Determine the [X, Y] coordinate at the center of the cell enclosing the given text.  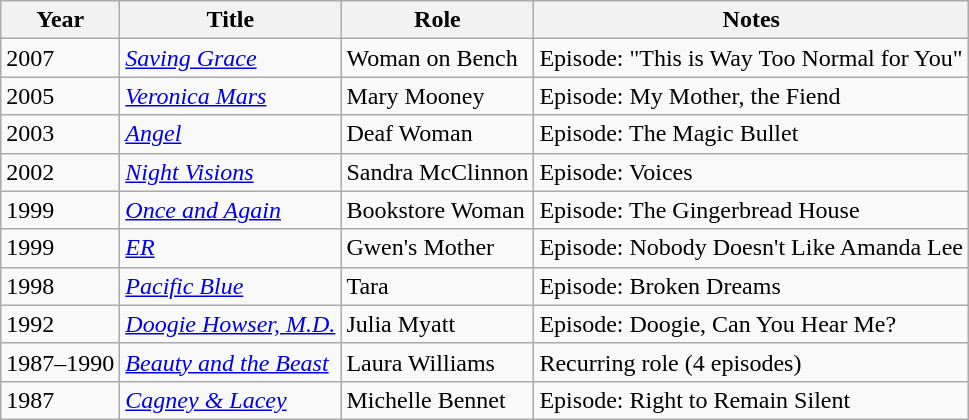
Year [60, 20]
Episode: Broken Dreams [752, 286]
Notes [752, 20]
2007 [60, 58]
Mary Mooney [438, 96]
Once and Again [230, 210]
Episode: The Magic Bullet [752, 134]
Doogie Howser, M.D. [230, 324]
Episode: The Gingerbread House [752, 210]
2002 [60, 172]
1992 [60, 324]
Veronica Mars [230, 96]
Saving Grace [230, 58]
Pacific Blue [230, 286]
2005 [60, 96]
1998 [60, 286]
Beauty and the Beast [230, 362]
Angel [230, 134]
1987 [60, 400]
Laura Williams [438, 362]
Gwen's Mother [438, 248]
Title [230, 20]
Woman on Bench [438, 58]
Cagney & Lacey [230, 400]
Episode: Doogie, Can You Hear Me? [752, 324]
Episode: My Mother, the Fiend [752, 96]
Episode: "This is Way Too Normal for You" [752, 58]
Role [438, 20]
1987–1990 [60, 362]
Recurring role (4 episodes) [752, 362]
ER [230, 248]
2003 [60, 134]
Episode: Nobody Doesn't Like Amanda Lee [752, 248]
Episode: Voices [752, 172]
Michelle Bennet [438, 400]
Bookstore Woman [438, 210]
Sandra McClinnon [438, 172]
Deaf Woman [438, 134]
Episode: Right to Remain Silent [752, 400]
Julia Myatt [438, 324]
Tara [438, 286]
Night Visions [230, 172]
